Return (x, y) of the center of cell containing provided text 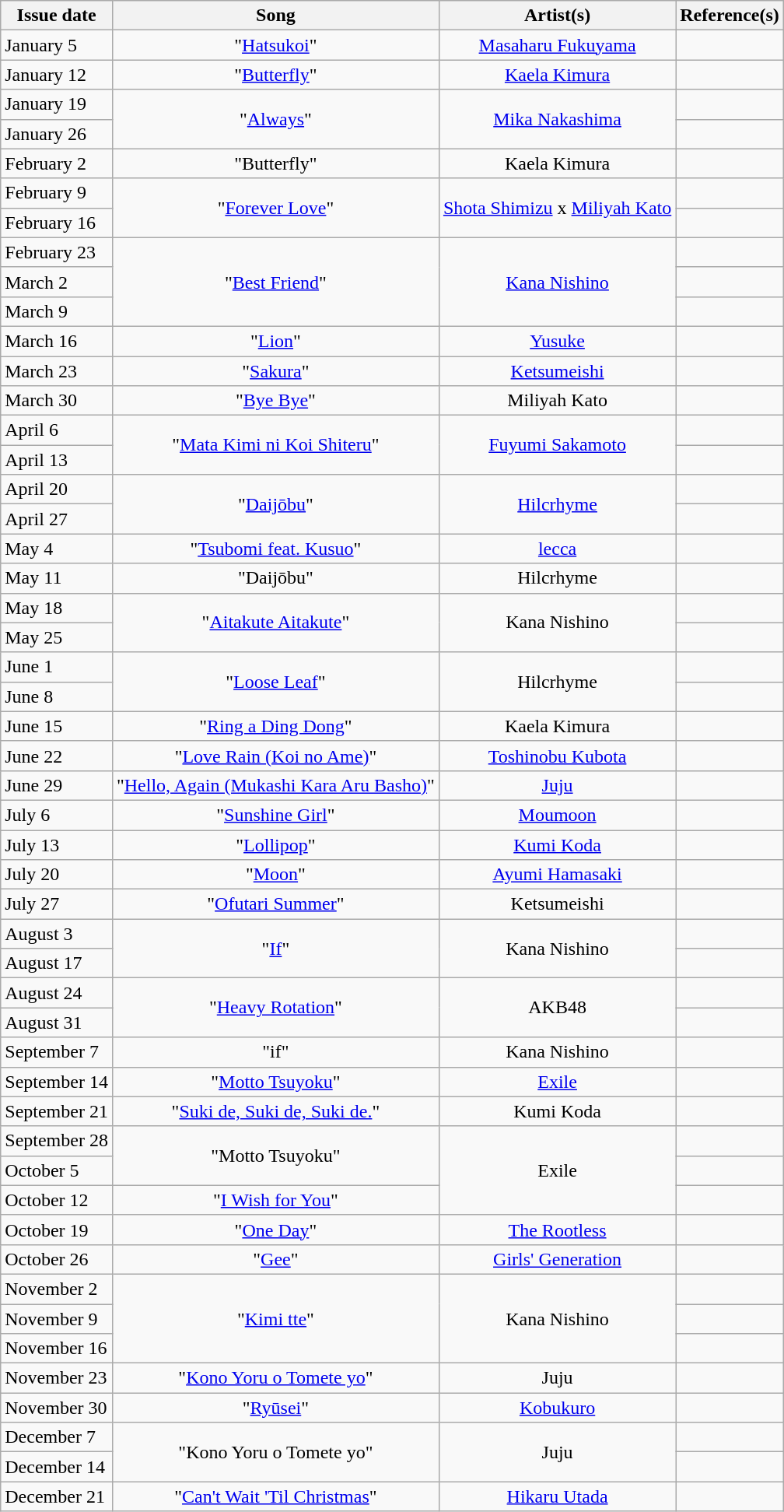
March 2 (57, 282)
"Ring a Ding Dong" (275, 726)
"Lollipop" (275, 844)
Issue date (57, 16)
"Ofutari Summer" (275, 904)
"Best Friend" (275, 282)
January 12 (57, 75)
"Aitakute Aitakute" (275, 623)
"Lion" (275, 341)
October 5 (57, 1170)
May 18 (57, 608)
March 9 (57, 311)
March 30 (57, 401)
April 13 (57, 460)
"Kimi tte" (275, 1318)
Artist(s) (557, 16)
November 9 (57, 1319)
August 24 (57, 993)
February 16 (57, 223)
January 26 (57, 134)
Masaharu Fukuyama (557, 45)
June 1 (57, 667)
November 23 (57, 1378)
August 3 (57, 934)
"Mata Kimi ni Koi Shiteru" (275, 445)
Yusuke (557, 341)
"Can't Wait 'Til Christmas" (275, 1496)
November 16 (57, 1349)
March 16 (57, 341)
June 22 (57, 756)
July 27 (57, 904)
May 25 (57, 637)
October 26 (57, 1259)
Moumoon (557, 815)
"Hello, Again (Mukashi Kara Aru Basho)" (275, 785)
October 19 (57, 1230)
Kobukuro (557, 1408)
May 11 (57, 578)
"Bye Bye" (275, 401)
September 28 (57, 1141)
March 23 (57, 371)
February 9 (57, 193)
August 17 (57, 963)
Reference(s) (730, 16)
"Hatsukoi" (275, 45)
"If" (275, 949)
June 8 (57, 696)
Hikaru Utada (557, 1496)
Song (275, 16)
September 14 (57, 1082)
"Love Rain (Koi no Ame)" (275, 756)
"One Day" (275, 1230)
May 4 (57, 549)
April 6 (57, 430)
December 14 (57, 1467)
AKB48 (557, 1008)
January 5 (57, 45)
Shota Shimizu x Miliyah Kato (557, 208)
Girls' Generation (557, 1259)
October 12 (57, 1200)
"Sunshine Girl" (275, 815)
"Gee" (275, 1259)
Fuyumi Sakamoto (557, 445)
November 30 (57, 1408)
lecca (557, 549)
September 21 (57, 1111)
December 7 (57, 1437)
"Heavy Rotation" (275, 1008)
"I Wish for You" (275, 1200)
"if" (275, 1052)
"Always" (275, 119)
"Ryūsei" (275, 1408)
February 2 (57, 163)
"Suki de, Suki de, Suki de." (275, 1111)
August 31 (57, 1023)
"Moon" (275, 875)
July 20 (57, 875)
The Rootless (557, 1230)
November 2 (57, 1289)
April 20 (57, 489)
Mika Nakashima (557, 119)
Miliyah Kato (557, 401)
"Loose Leaf" (275, 682)
February 23 (57, 252)
Ayumi Hamasaki (557, 875)
September 7 (57, 1052)
January 19 (57, 104)
"Tsubomi feat. Kusuo" (275, 549)
"Sakura" (275, 371)
Toshinobu Kubota (557, 756)
July 6 (57, 815)
April 27 (57, 519)
July 13 (57, 844)
"Forever Love" (275, 208)
June 29 (57, 785)
December 21 (57, 1496)
June 15 (57, 726)
